Determine the (X, Y) coordinate at the center of the cell enclosing the given text.  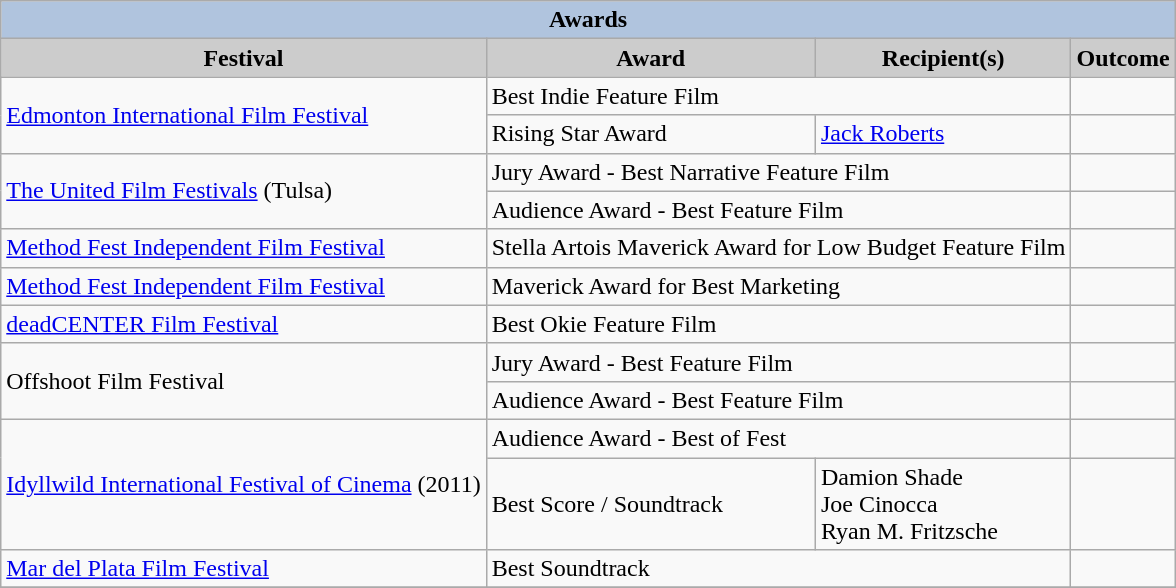
Idyllwild International Festival of Cinema (2011) (244, 484)
Stella Artois Maverick Award for Low Budget Feature Film (778, 248)
Maverick Award for Best Marketing (778, 286)
Best Score / Soundtrack (650, 504)
The United Film Festivals (Tulsa) (244, 191)
Outcome (1123, 58)
Mar del Plata Film Festival (244, 569)
Edmonton International Film Festival (244, 115)
Best Okie Feature Film (778, 324)
Awards (588, 20)
Recipient(s) (943, 58)
Jack Roberts (943, 134)
Award (650, 58)
Audience Award - Best of Fest (778, 438)
Festival (244, 58)
Offshoot Film Festival (244, 381)
Damion ShadeJoe CinoccaRyan M. Fritzsche (943, 504)
Jury Award - Best Feature Film (778, 362)
Rising Star Award (650, 134)
Best Soundtrack (778, 569)
Best Indie Feature Film (778, 96)
deadCENTER Film Festival (244, 324)
Jury Award - Best Narrative Feature Film (778, 172)
